Scan for the cell matching the given text and deliver its [X, Y] coordinate at center. 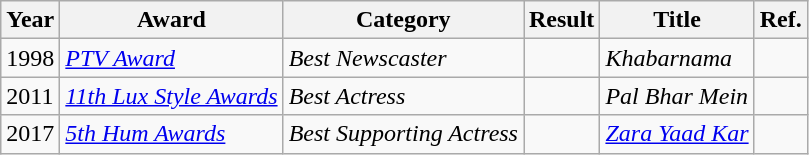
11th Lux Style Awards [172, 96]
Zara Yaad Kar [677, 134]
Title [677, 20]
Award [172, 20]
PTV Award [172, 58]
Best Newscaster [403, 58]
Pal Bhar Mein [677, 96]
Year [30, 20]
Category [403, 20]
5th Hum Awards [172, 134]
Khabarnama [677, 58]
2017 [30, 134]
1998 [30, 58]
Best Actress [403, 96]
Result [562, 20]
2011 [30, 96]
Ref. [780, 20]
Best Supporting Actress [403, 134]
